Return the (x, y) coordinate for the center point of the cell that contains the specified text.  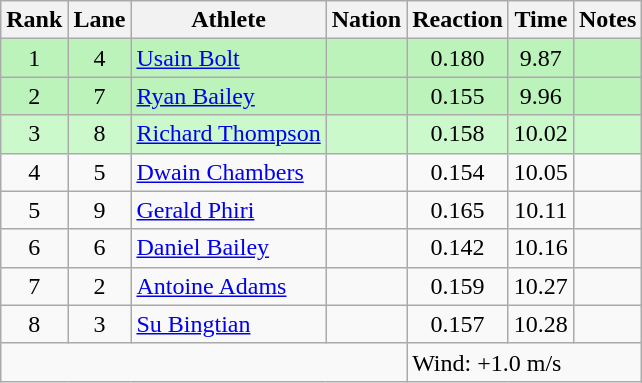
Rank (34, 20)
10.16 (540, 248)
0.155 (458, 96)
Ryan Bailey (228, 96)
Wind: +1.0 m/s (524, 362)
Dwain Chambers (228, 172)
Time (540, 20)
0.157 (458, 324)
Su Bingtian (228, 324)
0.165 (458, 210)
9.96 (540, 96)
Daniel Bailey (228, 248)
Athlete (228, 20)
Usain Bolt (228, 58)
0.142 (458, 248)
9.87 (540, 58)
Gerald Phiri (228, 210)
Richard Thompson (228, 134)
0.154 (458, 172)
0.158 (458, 134)
10.11 (540, 210)
Lane (100, 20)
10.28 (540, 324)
Notes (607, 20)
10.27 (540, 286)
0.159 (458, 286)
1 (34, 58)
0.180 (458, 58)
Nation (366, 20)
Antoine Adams (228, 286)
9 (100, 210)
10.02 (540, 134)
10.05 (540, 172)
Reaction (458, 20)
